Provide the [X, Y] coordinate of the cell's center where the given text is located.  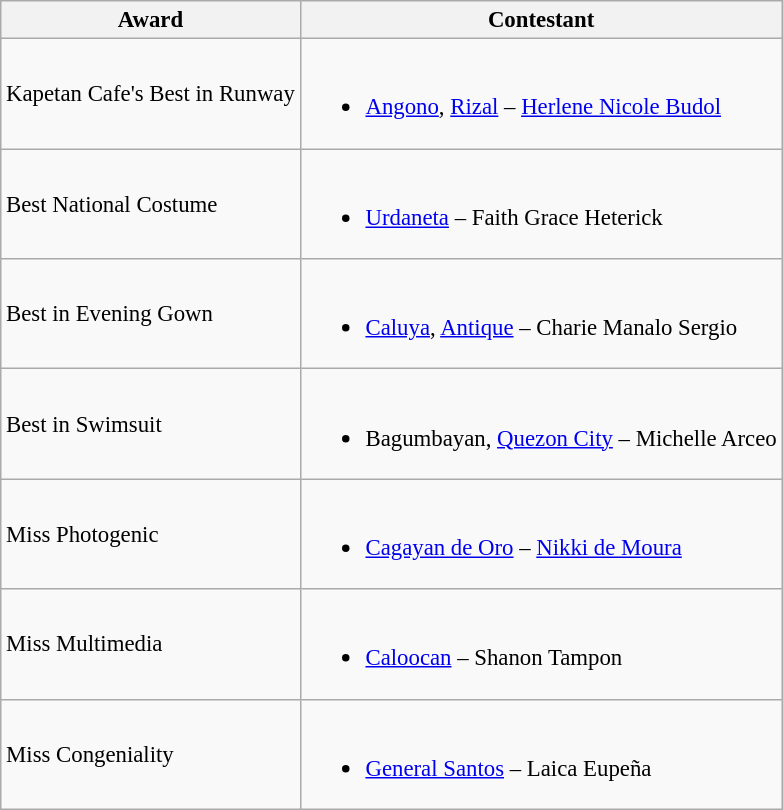
Kapetan Cafe's Best in Runway [150, 94]
Contestant [541, 20]
Urdaneta – Faith Grace Heterick [541, 204]
Best in Evening Gown [150, 314]
Best National Costume [150, 204]
General Santos – Laica Eupeña [541, 754]
Best in Swimsuit [150, 424]
Miss Photogenic [150, 534]
Cagayan de Oro – Nikki de Moura [541, 534]
Caluya, Antique – Charie Manalo Sergio [541, 314]
Bagumbayan, Quezon City – Michelle Arceo [541, 424]
Miss Congeniality [150, 754]
Miss Multimedia [150, 644]
Angono, Rizal – Herlene Nicole Budol [541, 94]
Caloocan – Shanon Tampon [541, 644]
Award [150, 20]
